From the cell containing the given text, extract its center point as [X, Y] coordinate. 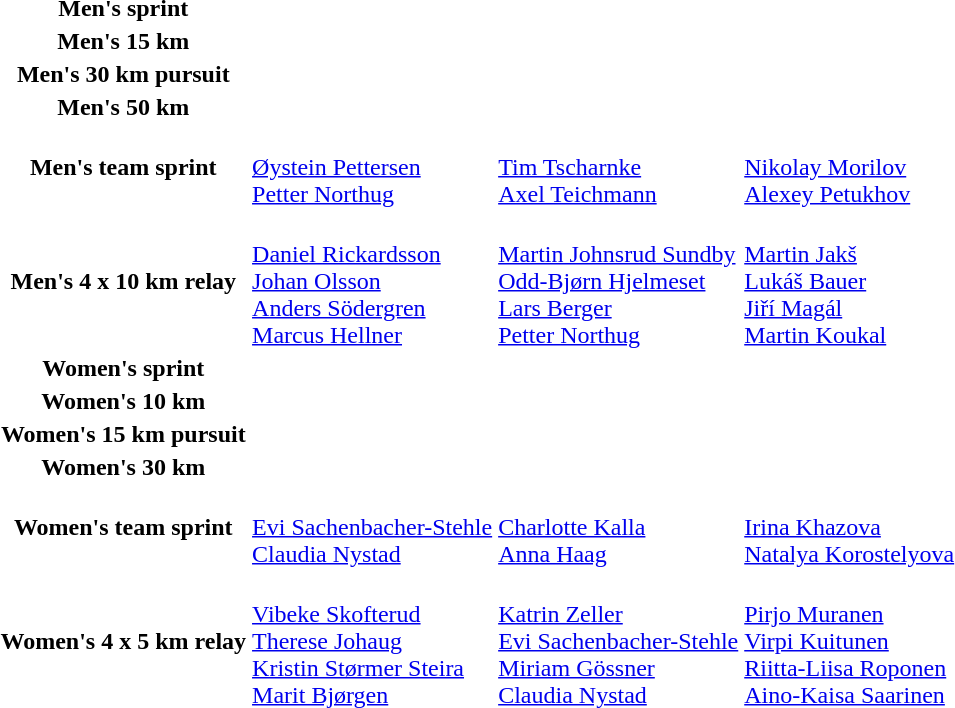
Martin Johnsrud Sundby Odd-Bjørn HjelmesetLars BergerPetter Northug [618, 281]
Daniel Rickardsson Johan OlssonAnders SödergrenMarcus Hellner [372, 281]
Charlotte KallaAnna Haag [618, 527]
Øystein PettersenPetter Northug [372, 167]
Evi Sachenbacher-StehleClaudia Nystad [372, 527]
Tim TscharnkeAxel Teichmann [618, 167]
